Detect which cell encompasses the target text, then output its (X, Y) center coordinate. 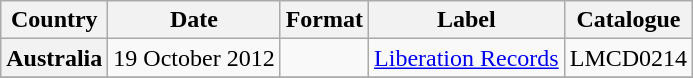
19 October 2012 (194, 58)
Label (467, 20)
Catalogue (628, 20)
Country (54, 20)
Format (324, 20)
LMCD0214 (628, 58)
Liberation Records (467, 58)
Date (194, 20)
Australia (54, 58)
